Locate the cell with the specified text and output its [x, y] center coordinate. 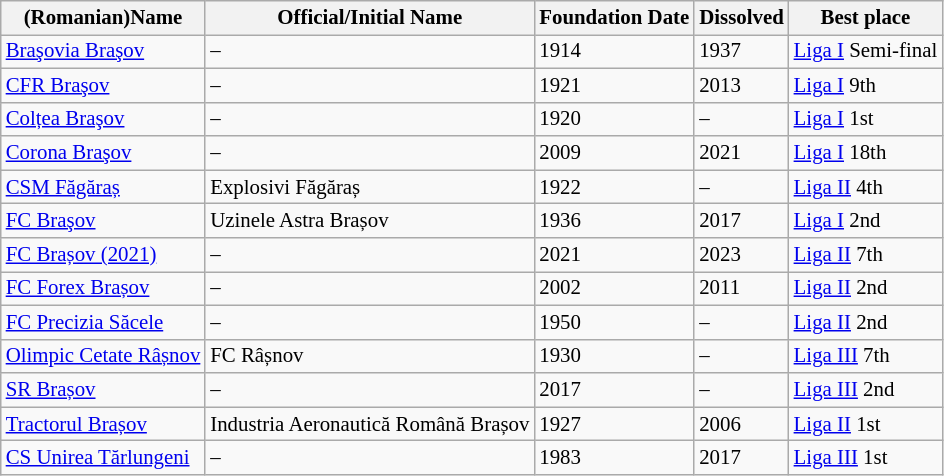
Best place [866, 18]
Uzinele Astra Brașov [370, 221]
Liga I 18th [866, 153]
1983 [614, 458]
Liga III 1st [866, 458]
Liga II 7th [866, 255]
Dissolved [741, 18]
2013 [741, 85]
FC Brașov (2021) [104, 255]
CS Unirea Tărlungeni [104, 458]
CSM Făgăraș [104, 187]
Liga I 1st [866, 119]
Liga I 9th [866, 85]
2009 [614, 153]
1950 [614, 322]
Corona Braşov [104, 153]
2023 [741, 255]
1930 [614, 356]
FC Braşov [104, 221]
FC Râșnov [370, 356]
Colțea Braşov [104, 119]
Liga I 2nd [866, 221]
SR Brașov [104, 390]
Official/Initial Name [370, 18]
1936 [614, 221]
CFR Braşov [104, 85]
Liga III 7th [866, 356]
(Romanian)Name [104, 18]
1921 [614, 85]
1937 [741, 51]
2002 [614, 288]
Foundation Date [614, 18]
Explosivi Făgăraș [370, 187]
Industria Aeronautică Română Brașov [370, 424]
1914 [614, 51]
Liga II 1st [866, 424]
2006 [741, 424]
Braşovia Braşov [104, 51]
Liga II 4th [866, 187]
1922 [614, 187]
Tractorul Brașov [104, 424]
FC Forex Brașov [104, 288]
1920 [614, 119]
Liga I Semi-final [866, 51]
FC Precizia Săcele [104, 322]
1927 [614, 424]
Olimpic Cetate Râșnov [104, 356]
Liga III 2nd [866, 390]
2011 [741, 288]
